Scan for the cell matching the given text and deliver its (X, Y) coordinate at center. 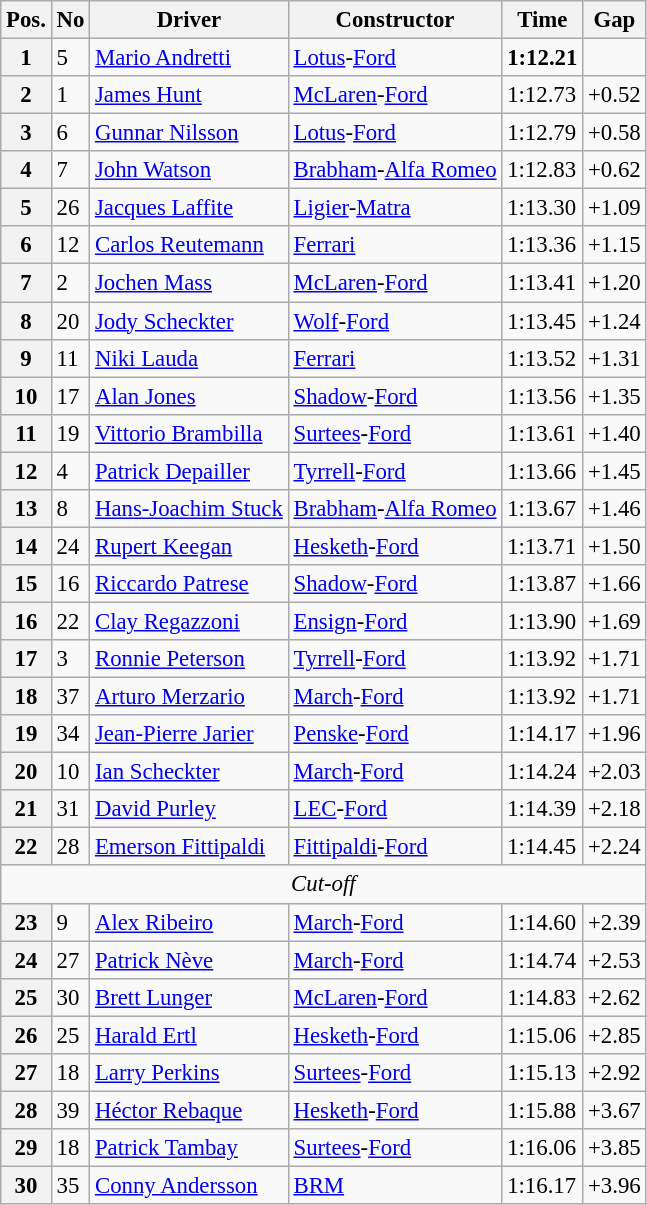
1:13.45 (542, 321)
23 (26, 922)
1:12.73 (542, 95)
+1.66 (614, 584)
Penske-Ford (395, 734)
Vittorio Brambilla (190, 433)
1:15.06 (542, 1035)
+1.96 (614, 734)
Ian Scheckter (190, 772)
+0.58 (614, 133)
John Watson (190, 170)
31 (70, 809)
+1.45 (614, 471)
Cut-off (324, 885)
1:14.83 (542, 997)
1:13.67 (542, 509)
Carlos Reutemann (190, 245)
+2.92 (614, 1073)
1:13.87 (542, 584)
13 (26, 509)
39 (70, 1110)
1:14.17 (542, 734)
Gunnar Nilsson (190, 133)
Constructor (395, 20)
1:13.52 (542, 358)
+0.52 (614, 95)
1:13.30 (542, 208)
Ronnie Peterson (190, 659)
+2.53 (614, 960)
BRM (395, 1185)
Wolf-Ford (395, 321)
1:14.74 (542, 960)
+3.85 (614, 1148)
+1.20 (614, 283)
14 (26, 546)
Riccardo Patrese (190, 584)
+2.18 (614, 809)
29 (26, 1148)
Alex Ribeiro (190, 922)
1:12.21 (542, 58)
Patrick Nève (190, 960)
Conny Andersson (190, 1185)
+2.85 (614, 1035)
Hans-Joachim Stuck (190, 509)
Niki Lauda (190, 358)
1:13.90 (542, 621)
Héctor Rebaque (190, 1110)
1:13.41 (542, 283)
Clay Regazzoni (190, 621)
+2.24 (614, 847)
+2.62 (614, 997)
Larry Perkins (190, 1073)
Jody Scheckter (190, 321)
21 (26, 809)
+1.31 (614, 358)
1:12.79 (542, 133)
35 (70, 1185)
1:14.24 (542, 772)
1:14.45 (542, 847)
1:13.61 (542, 433)
1:13.36 (542, 245)
+1.50 (614, 546)
34 (70, 734)
Pos. (26, 20)
+2.39 (614, 922)
Patrick Depailler (190, 471)
Fittipaldi-Ford (395, 847)
1:14.39 (542, 809)
Mario Andretti (190, 58)
Patrick Tambay (190, 1148)
1:15.13 (542, 1073)
+1.35 (614, 396)
Ligier-Matra (395, 208)
Harald Ertl (190, 1035)
Arturo Merzario (190, 697)
+3.67 (614, 1110)
1:13.71 (542, 546)
Gap (614, 20)
Time (542, 20)
Emerson Fittipaldi (190, 847)
Ensign-Ford (395, 621)
Rupert Keegan (190, 546)
37 (70, 697)
+1.69 (614, 621)
1:15.88 (542, 1110)
1:14.60 (542, 922)
1:13.56 (542, 396)
James Hunt (190, 95)
1:13.66 (542, 471)
+0.62 (614, 170)
Brett Lunger (190, 997)
No (70, 20)
Jochen Mass (190, 283)
+1.24 (614, 321)
+1.40 (614, 433)
+1.15 (614, 245)
1:16.06 (542, 1148)
+3.96 (614, 1185)
Jean-Pierre Jarier (190, 734)
Alan Jones (190, 396)
1:12.83 (542, 170)
Driver (190, 20)
+2.03 (614, 772)
+1.46 (614, 509)
LEC-Ford (395, 809)
1:16.17 (542, 1185)
David Purley (190, 809)
+1.09 (614, 208)
Jacques Laffite (190, 208)
15 (26, 584)
